For the text-containing cell, return its midpoint in [x, y] coordinate format. 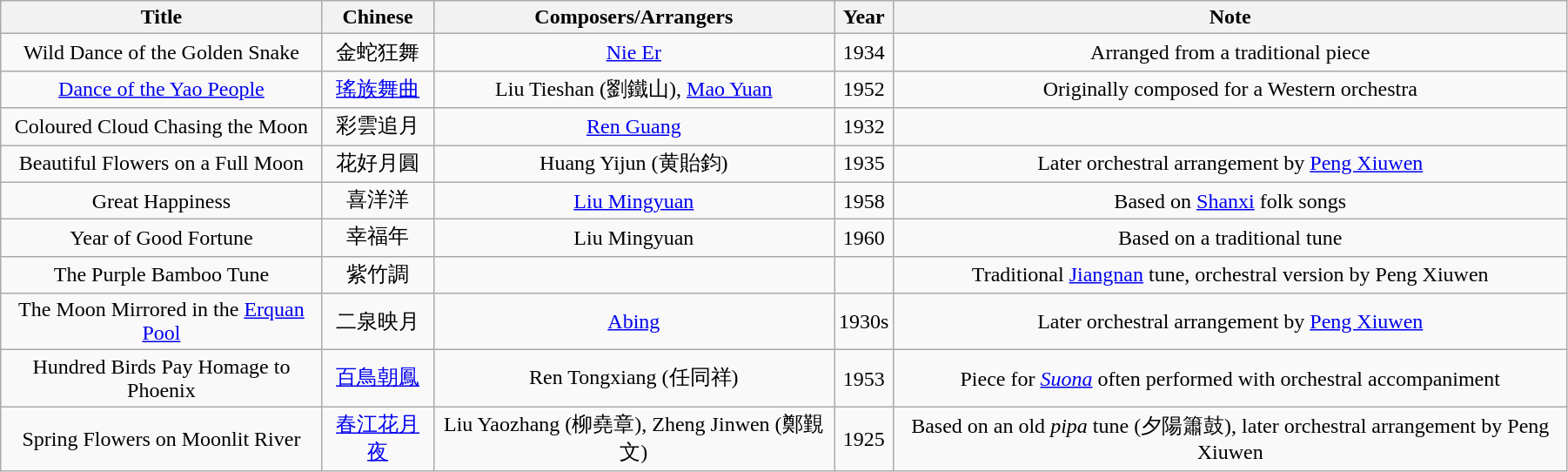
Piece for Suona often performed with orchestral accompaniment [1230, 378]
1930s [864, 322]
Based on a traditional tune [1230, 239]
Abing [633, 322]
Ren Guang [633, 127]
Note [1230, 17]
金蛇狂舞 [378, 52]
Huang Yijun (黄貽鈞) [633, 164]
幸福年 [378, 239]
1925 [864, 439]
喜洋洋 [378, 200]
Chinese [378, 17]
Originally composed for a Western orchestra [1230, 89]
百鳥朝鳳 [378, 378]
1953 [864, 378]
1935 [864, 164]
春江花月夜 [378, 439]
Year of Good Fortune [162, 239]
1958 [864, 200]
Nie Er [633, 52]
Title [162, 17]
Based on an old pipa tune (夕陽簫鼓), later orchestral arrangement by Peng Xiuwen [1230, 439]
Liu Tieshan (劉鐵山), Mao Yuan [633, 89]
Based on Shanxi folk songs [1230, 200]
Liu Yaozhang (柳堯章), Zheng Jinwen (鄭覲文) [633, 439]
Arranged from a traditional piece [1230, 52]
Hundred Birds Pay Homage to Phoenix [162, 378]
二泉映月 [378, 322]
Coloured Cloud Chasing the Moon [162, 127]
1960 [864, 239]
Traditional Jiangnan tune, orchestral version by Peng Xiuwen [1230, 275]
Composers/Arrangers [633, 17]
1932 [864, 127]
瑤族舞曲 [378, 89]
彩雲追月 [378, 127]
The Purple Bamboo Tune [162, 275]
Great Happiness [162, 200]
Ren Tongxiang (任同祥) [633, 378]
Dance of the Yao People [162, 89]
Wild Dance of the Golden Snake [162, 52]
1934 [864, 52]
Year [864, 17]
花好月圓 [378, 164]
Spring Flowers on Moonlit River [162, 439]
1952 [864, 89]
The Moon Mirrored in the Erquan Pool [162, 322]
Beautiful Flowers on a Full Moon [162, 164]
紫竹調 [378, 275]
